Locate the cell with the specified text and output its [X, Y] center coordinate. 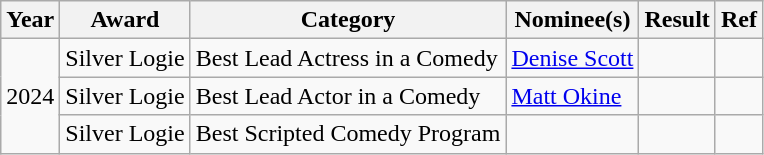
Denise Scott [572, 58]
Matt Okine [572, 96]
Nominee(s) [572, 20]
Best Scripted Comedy Program [348, 134]
Best Lead Actress in a Comedy [348, 58]
Category [348, 20]
Year [30, 20]
2024 [30, 96]
Award [125, 20]
Result [677, 20]
Best Lead Actor in a Comedy [348, 96]
Ref [738, 20]
